Identify which cell holds the provided text, then report its (X, Y) central coordinate. 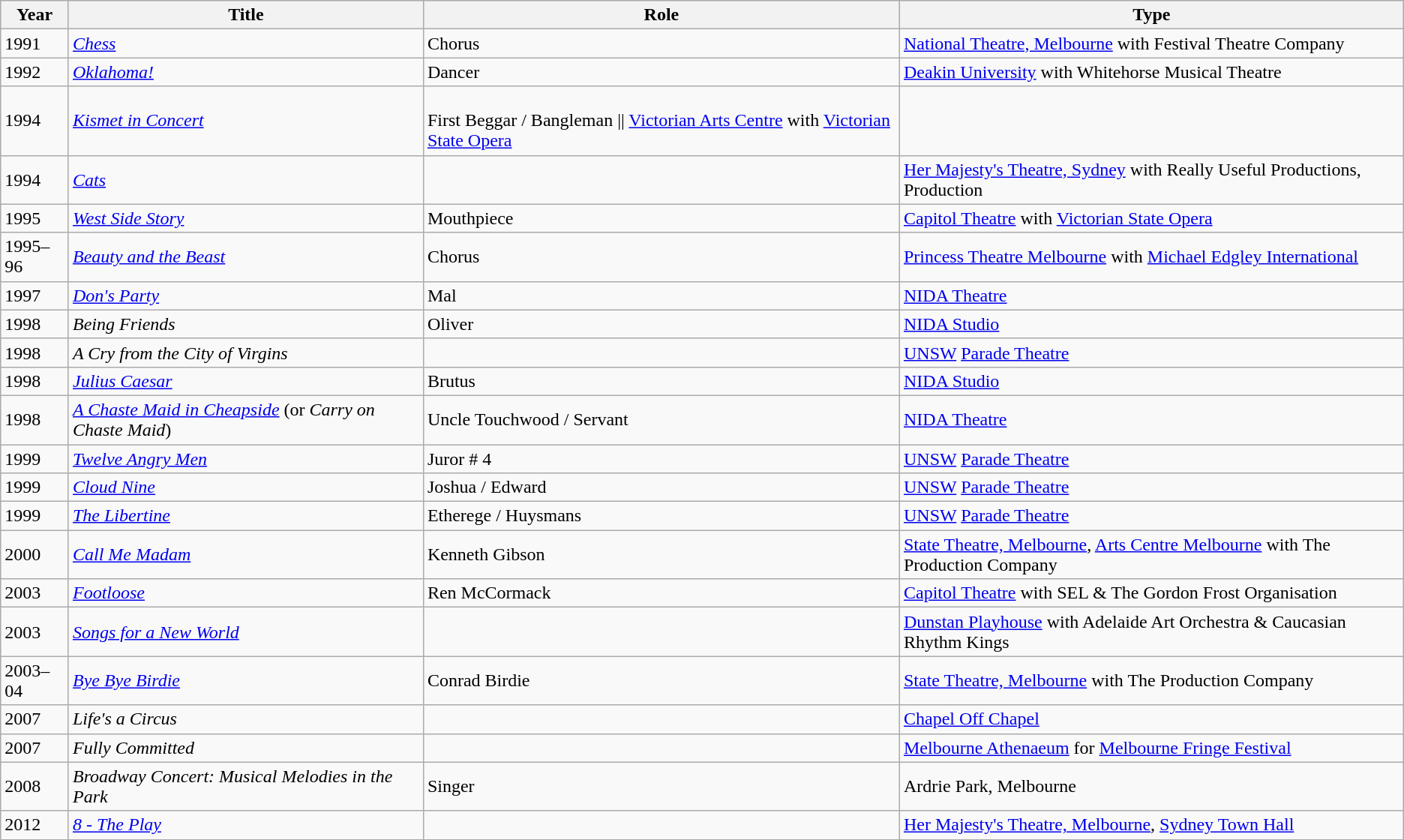
1995–96 (34, 256)
Oliver (661, 324)
A Cry from the City of Virgins (246, 352)
Fully Committed (246, 748)
Cloud Nine (246, 487)
Chapel Off Chapel (1151, 719)
State Theatre, Melbourne with The Production Company (1151, 681)
Role (661, 15)
A Chaste Maid in Cheapside (or Carry on Chaste Maid) (246, 420)
Cats (246, 180)
Julius Caesar (246, 381)
Being Friends (246, 324)
Capitol Theatre with SEL & The Gordon Frost Organisation (1151, 593)
Princess Theatre Melbourne with Michael Edgley International (1151, 256)
Dancer (661, 72)
Type (1151, 15)
Year (34, 15)
The Libertine (246, 516)
1992 (34, 72)
2012 (34, 825)
Bye Bye Birdie (246, 681)
Kenneth Gibson (661, 555)
Chess (246, 43)
Mal (661, 295)
State Theatre, Melbourne, Arts Centre Melbourne with The Production Company (1151, 555)
Call Me Madam (246, 555)
Oklahoma! (246, 72)
West Side Story (246, 218)
Ren McCormack (661, 593)
Life's a Circus (246, 719)
1997 (34, 295)
Twelve Angry Men (246, 458)
Footloose (246, 593)
Brutus (661, 381)
Kismet in Concert (246, 121)
Title (246, 15)
Melbourne Athenaeum for Melbourne Fringe Festival (1151, 748)
Don's Party (246, 295)
Her Majesty's Theatre, Melbourne, Sydney Town Hall (1151, 825)
Broadway Concert: Musical Melodies in the Park (246, 786)
2003–04 (34, 681)
Uncle Touchwood / Servant (661, 420)
Ardrie Park, Melbourne (1151, 786)
Capitol Theatre with Victorian State Opera (1151, 218)
Etherege / Huysmans (661, 516)
Deakin University with Whitehorse Musical Theatre (1151, 72)
Beauty and the Beast (246, 256)
Joshua / Edward (661, 487)
2000 (34, 555)
Juror # 4 (661, 458)
Singer (661, 786)
Conrad Birdie (661, 681)
Songs for a New World (246, 631)
Her Majesty's Theatre, Sydney with Really Useful Productions, Production (1151, 180)
Mouthpiece (661, 218)
8 - The Play (246, 825)
Dunstan Playhouse with Adelaide Art Orchestra & Caucasian Rhythm Kings (1151, 631)
National Theatre, Melbourne with Festival Theatre Company (1151, 43)
2008 (34, 786)
1991 (34, 43)
1995 (34, 218)
First Beggar / Bangleman || Victorian Arts Centre with Victorian State Opera (661, 121)
